Search for the cell housing the specified text and yield its [X, Y] center coordinate. 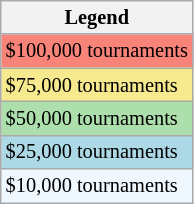
Legend [97, 17]
$25,000 tournaments [97, 152]
$75,000 tournaments [97, 85]
$10,000 tournaments [97, 186]
$50,000 tournaments [97, 118]
$100,000 tournaments [97, 51]
